Capture the cell that displays the provided text and extract its (X, Y) central coordinate. 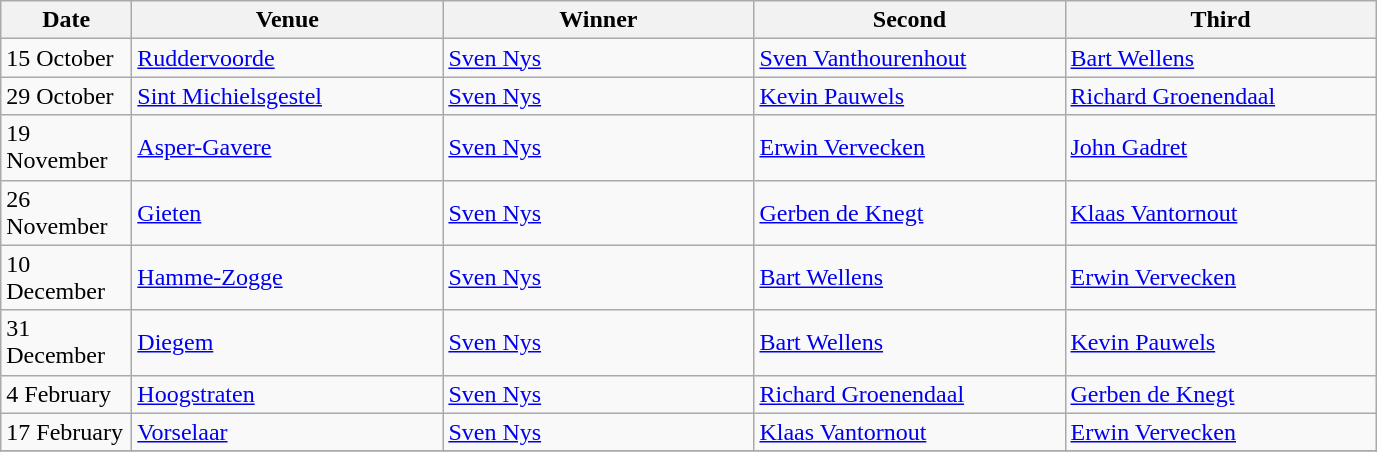
Third (1220, 20)
Venue (288, 20)
26 November (66, 212)
Gieten (288, 212)
Diegem (288, 342)
Hamme-Zogge (288, 278)
Sven Vanthourenhout (910, 58)
15 October (66, 58)
Ruddervoorde (288, 58)
John Gadret (1220, 148)
Sint Michielsgestel (288, 96)
Second (910, 20)
29 October (66, 96)
Hoogstraten (288, 394)
Vorselaar (288, 432)
Winner (598, 20)
31 December (66, 342)
19 November (66, 148)
4 February (66, 394)
Date (66, 20)
17 February (66, 432)
Asper-Gavere (288, 148)
10 December (66, 278)
